Capture the cell that displays the provided text and extract its (X, Y) central coordinate. 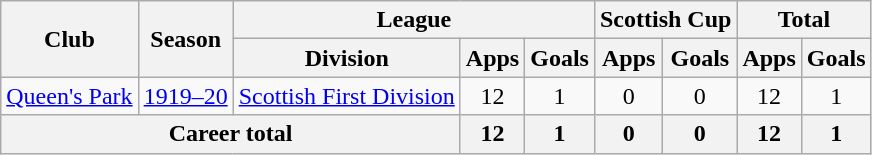
Club (70, 39)
Scottish First Division (346, 96)
Scottish Cup (665, 20)
Division (346, 58)
League (414, 20)
Total (804, 20)
Career total (231, 134)
Queen's Park (70, 96)
Season (186, 39)
1919–20 (186, 96)
